Return the (x, y) coordinate for the center point of the cell that contains the specified text.  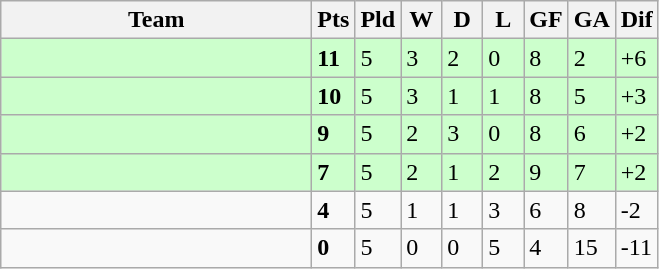
+6 (636, 58)
-11 (636, 248)
Pts (334, 20)
GF (546, 20)
GA (592, 20)
Team (156, 20)
Dif (636, 20)
-2 (636, 210)
Pld (378, 20)
11 (334, 58)
15 (592, 248)
+3 (636, 96)
W (422, 20)
10 (334, 96)
L (504, 20)
D (462, 20)
